Scan for the cell matching the given text and deliver its (X, Y) coordinate at center. 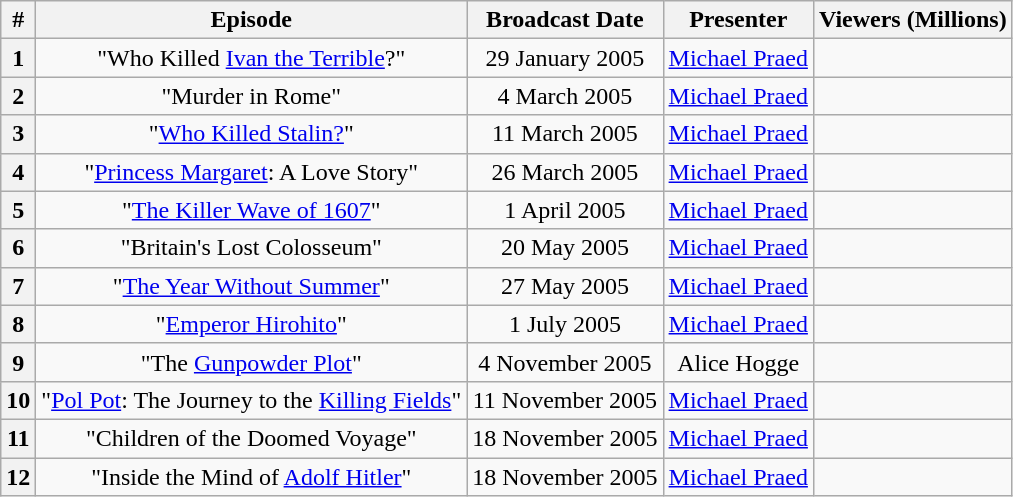
Episode (252, 20)
"Who Killed Stalin?" (252, 134)
11 November 2005 (565, 400)
# (18, 20)
1 July 2005 (565, 324)
"The Year Without Summer" (252, 286)
27 May 2005 (565, 286)
Broadcast Date (565, 20)
26 March 2005 (565, 172)
2 (18, 96)
"The Killer Wave of 1607" (252, 210)
11 March 2005 (565, 134)
1 April 2005 (565, 210)
3 (18, 134)
Alice Hogge (738, 362)
4 November 2005 (565, 362)
12 (18, 477)
8 (18, 324)
29 January 2005 (565, 58)
20 May 2005 (565, 248)
"The Gunpowder Plot" (252, 362)
7 (18, 286)
10 (18, 400)
"Princess Margaret: A Love Story" (252, 172)
"Who Killed Ivan the Terrible?" (252, 58)
Presenter (738, 20)
"Children of the Doomed Voyage" (252, 438)
"Emperor Hirohito" (252, 324)
9 (18, 362)
"Pol Pot: The Journey to the Killing Fields" (252, 400)
"Murder in Rome" (252, 96)
Viewers (Millions) (912, 20)
4 March 2005 (565, 96)
5 (18, 210)
11 (18, 438)
4 (18, 172)
1 (18, 58)
"Britain's Lost Colosseum" (252, 248)
"Inside the Mind of Adolf Hitler" (252, 477)
6 (18, 248)
